Return the [x, y] coordinate for the center point of the cell that contains the specified text.  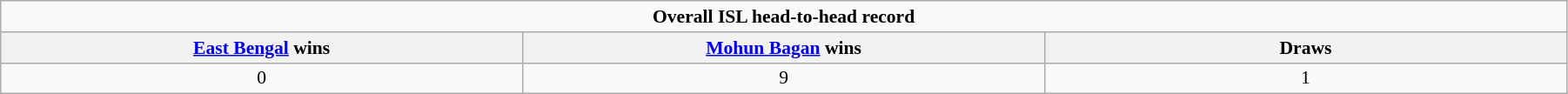
East Bengal wins [262, 48]
1 [1306, 78]
9 [784, 78]
Overall ISL head-to-head record [784, 17]
Draws [1306, 48]
Mohun Bagan wins [784, 48]
0 [262, 78]
